For the text-containing cell, return its midpoint in [x, y] coordinate format. 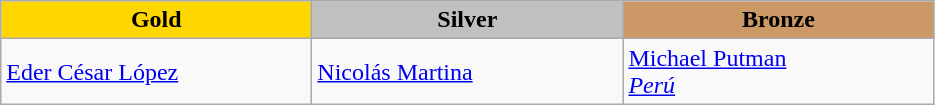
Eder César López [156, 72]
Silver [468, 20]
Nicolás Martina [468, 72]
Bronze [778, 20]
Gold [156, 20]
Michael Putman Perú [778, 72]
